Provide the [x, y] coordinate of the cell's center where the given text is located.  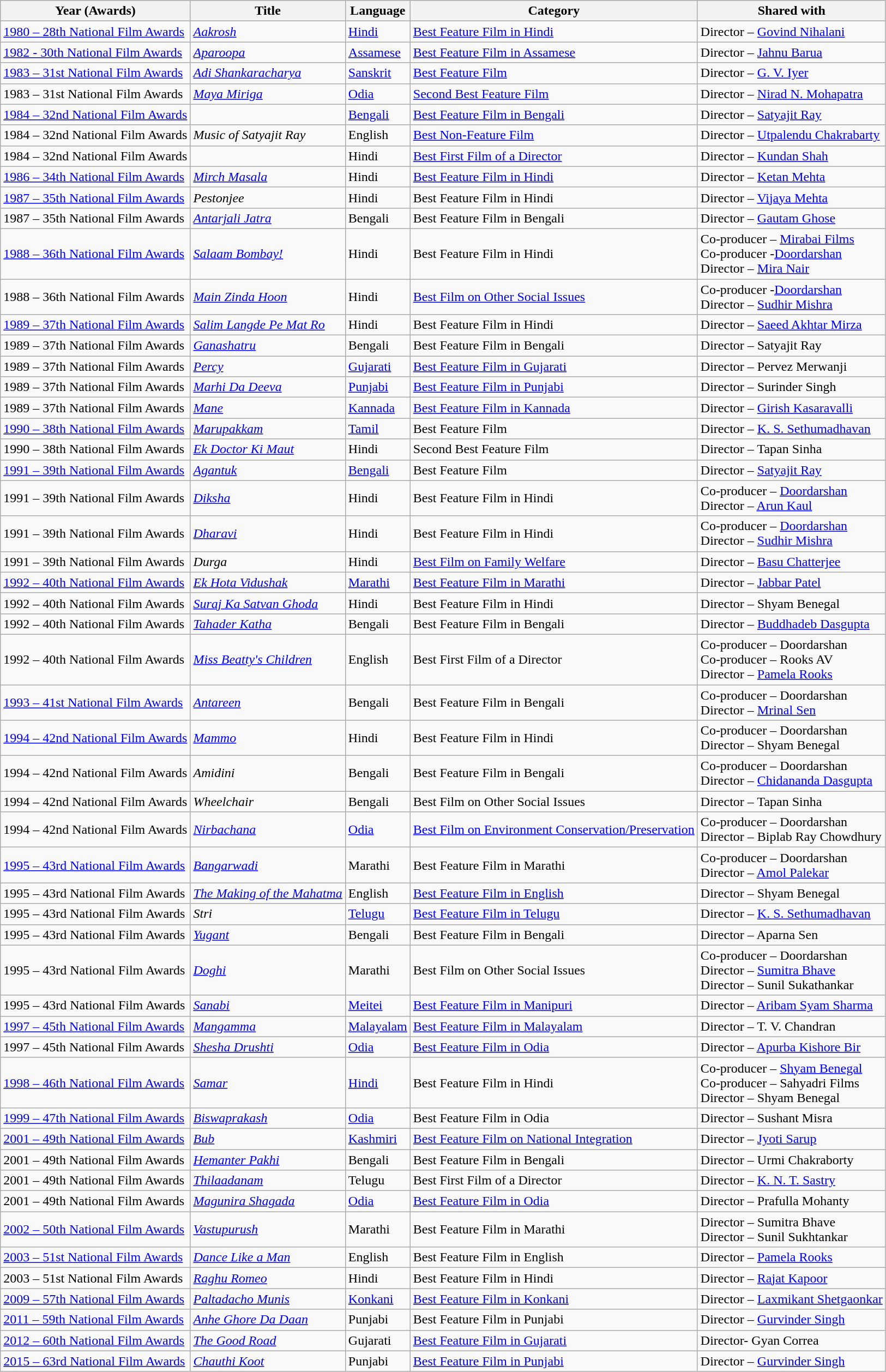
Thilaadanam [268, 1181]
Director – Laxmikant Shetgaonkar [792, 1299]
Dharavi [268, 533]
Adi Shankaracharya [268, 73]
Dance Like a Man [268, 1257]
Director – G. V. Iyer [792, 73]
Best Non-Feature Film [554, 135]
1982 - 30th National Film Awards [95, 52]
Mane [268, 408]
Director – Saeed Akhtar Mirza [792, 325]
Main Zinda Hoon [268, 297]
Shared with [792, 11]
Salaam Bombay! [268, 254]
Salim Langde Pe Mat Ro [268, 325]
Director – Girish Kasaravalli [792, 408]
Sanabi [268, 1006]
Director – Sushant Misra [792, 1118]
Co-producer – Doordarshan Director – Sumitra Bhave Director – Sunil Sukathankar [792, 970]
Director – Aparna Sen [792, 935]
Antarjali Jatra [268, 218]
Co-producer – Doordarshan Director – Amol Palekar [792, 865]
2011 – 59th National Film Awards [95, 1320]
Biswaprakash [268, 1118]
Best Film on Family Welfare [554, 562]
Best Feature Film in Manipuri [554, 1006]
Director- Gyan Correa [792, 1340]
Yugant [268, 935]
Director – Jabbar Patel [792, 582]
Mangamma [268, 1026]
Co-producer – Doordarshan Co-producer – Rooks AV Director – Pamela Rooks [792, 659]
Co-producer – Mirabai FilmsCo-producer -Doordarshan Director – Mira Nair [792, 254]
1980 – 28th National Film Awards [95, 32]
Co-producer – Doordarshan Director – Chidananda Dasgupta [792, 773]
Category [554, 11]
Director – Gautam Ghose [792, 218]
Maya Miriga [268, 94]
Co-producer -Doordarshan Director – Sudhir Mishra [792, 297]
Director – Ketan Mehta [792, 177]
Ganashatru [268, 346]
Best Feature Film on National Integration [554, 1139]
Music of Satyajit Ray [268, 135]
Hemanter Pakhi [268, 1160]
Meitei [377, 1006]
Vastupurush [268, 1229]
Best Feature Film in Malayalam [554, 1026]
Anhe Ghore Da Daan [268, 1320]
Co-producer – Doordarshan Director – Sudhir Mishra [792, 533]
Amidini [268, 773]
Antareen [268, 702]
Tahader Katha [268, 624]
Samar [268, 1082]
Year (Awards) [95, 11]
Director – Pervez Merwanji [792, 366]
Doghi [268, 970]
Ek Doctor Ki Maut [268, 449]
Director – Jyoti Sarup [792, 1139]
2009 – 57th National Film Awards [95, 1299]
Director – Utpalendu Chakrabarty [792, 135]
Mammo [268, 738]
Director – Prafulla Mohanty [792, 1201]
Stri [268, 914]
Miss Beatty's Children [268, 659]
Director – Apurba Kishore Bir [792, 1047]
Director – Vijaya Mehta [792, 197]
1993 – 41st National Film Awards [95, 702]
Title [268, 11]
Co-producer – Doordarshan Director – Biplab Ray Chowdhury [792, 830]
Durga [268, 562]
Malayalam [377, 1026]
2002 – 50th National Film Awards [95, 1229]
Kashmiri [377, 1139]
Percy [268, 366]
Director – Aribam Syam Sharma [792, 1006]
Co-producer – Doordarshan Director – Arun Kaul [792, 498]
Aakrosh [268, 32]
Paltadacho Munis [268, 1299]
The Good Road [268, 1340]
Suraj Ka Satvan Ghoda [268, 603]
Kannada [377, 408]
2012 – 60th National Film Awards [95, 1340]
Agantuk [268, 470]
1999 – 47th National Film Awards [95, 1118]
Director – Basu Chatterjee [792, 562]
Tamil [377, 429]
Director – K. N. T. Sastry [792, 1181]
Co-producer – Shyam BenegalCo-producer – Sahyadri Films Director – Shyam Benegal [792, 1082]
Director – Urmi Chakraborty [792, 1160]
Best Film on Environment Conservation/Preservation [554, 830]
Nirbachana [268, 830]
2015 – 63rd National Film Awards [95, 1361]
Director – Buddhadeb Dasgupta [792, 624]
Sanskrit [377, 73]
Best Feature Film in Kannada [554, 408]
Diksha [268, 498]
Wheelchair [268, 802]
Best Feature Film in Assamese [554, 52]
Director – Jahnu Barua [792, 52]
Co-producer – Doordarshan Director – Shyam Benegal [792, 738]
The Making of the Mahatma [268, 893]
Director – T. V. Chandran [792, 1026]
Bub [268, 1139]
Director – Surinder Singh [792, 387]
Chauthi Koot [268, 1361]
Magunira Shagada [268, 1201]
Co-producer – Doordarshan Director – Mrinal Sen [792, 702]
Director – Nirad N. Mohapatra [792, 94]
Shesha Drushti [268, 1047]
Marupakkam [268, 429]
Raghu Romeo [268, 1278]
1986 – 34th National Film Awards [95, 177]
Ek Hota Vidushak [268, 582]
Konkani [377, 1299]
Assamese [377, 52]
Bangarwadi [268, 865]
Marhi Da Deeva [268, 387]
1998 – 46th National Film Awards [95, 1082]
Pestonjee [268, 197]
Best Feature Film in Telugu [554, 914]
Language [377, 11]
Director – Rajat Kapoor [792, 1278]
Director – Pamela Rooks [792, 1257]
Director – Sumitra Bhave Director – Sunil Sukhtankar [792, 1229]
Mirch Masala [268, 177]
Director – Kundan Shah [792, 156]
Aparoopa [268, 52]
Best Feature Film in Konkani [554, 1299]
Director – Govind Nihalani [792, 32]
